Scan for the cell matching the given text and deliver its (x, y) coordinate at center. 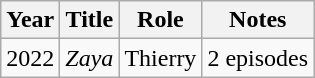
Role (160, 20)
Notes (258, 20)
Thierry (160, 58)
2022 (30, 58)
2 episodes (258, 58)
Year (30, 20)
Zaya (90, 58)
Title (90, 20)
